Scan for the cell matching the given text and deliver its (X, Y) coordinate at center. 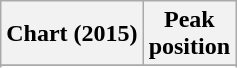
Peakposition (189, 34)
Chart (2015) (72, 34)
